Determine the [X, Y] coordinate at the center of the cell enclosing the given text.  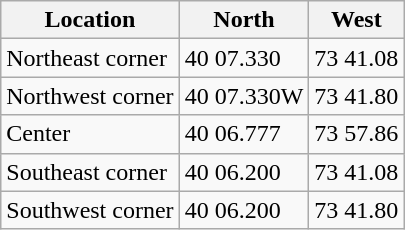
Northeast corner [90, 58]
40 07.330W [244, 96]
North [244, 20]
Southeast corner [90, 172]
Northwest corner [90, 96]
Southwest corner [90, 210]
40 07.330 [244, 58]
West [356, 20]
73 57.86 [356, 134]
40 06.777 [244, 134]
Location [90, 20]
Center [90, 134]
